Output the (X, Y) coordinate of the center of the cell containing the given text.  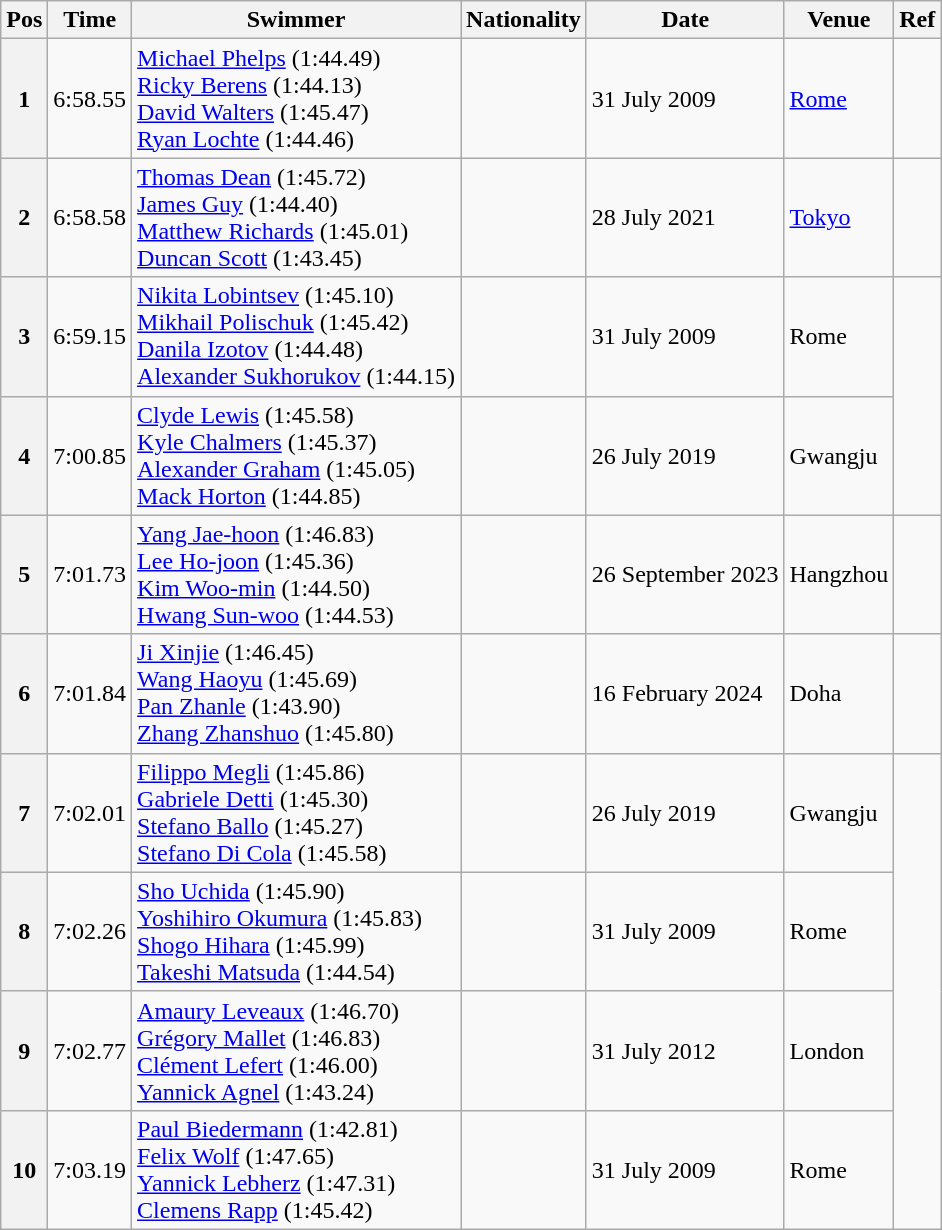
26 September 2023 (685, 574)
Ref (918, 20)
3 (24, 336)
2 (24, 218)
Nikita Lobintsev (1:45.10)Mikhail Polischuk (1:45.42)Danila Izotov (1:44.48)Alexander Sukhorukov (1:44.15) (296, 336)
Thomas Dean (1:45.72)James Guy (1:44.40)Matthew Richards (1:45.01)Duncan Scott (1:43.45) (296, 218)
Nationality (524, 20)
Pos (24, 20)
Paul Biedermann (1:42.81)Felix Wolf (1:47.65)Yannick Lebherz (1:47.31)Clemens Rapp (1:45.42) (296, 1170)
1 (24, 98)
10 (24, 1170)
7:01.84 (90, 694)
7:02.77 (90, 1050)
Amaury Leveaux (1:46.70)Grégory Mallet (1:46.83)Clément Lefert (1:46.00)Yannick Agnel (1:43.24) (296, 1050)
8 (24, 932)
Michael Phelps (1:44.49)Ricky Berens (1:44.13)David Walters (1:45.47)Ryan Lochte (1:44.46) (296, 98)
Doha (839, 694)
Venue (839, 20)
4 (24, 456)
Yang Jae-hoon (1:46.83)Lee Ho-joon (1:45.36)Kim Woo-min (1:44.50)Hwang Sun-woo (1:44.53) (296, 574)
7:01.73 (90, 574)
Time (90, 20)
6:58.58 (90, 218)
6 (24, 694)
7:00.85 (90, 456)
Sho Uchida (1:45.90)Yoshihiro Okumura (1:45.83)Shogo Hihara (1:45.99)Takeshi Matsuda (1:44.54) (296, 932)
6:58.55 (90, 98)
Ji Xinjie (1:46.45)Wang Haoyu (1:45.69)Pan Zhanle (1:43.90)Zhang Zhanshuo (1:45.80) (296, 694)
31 July 2012 (685, 1050)
Swimmer (296, 20)
Hangzhou (839, 574)
7:02.26 (90, 932)
Tokyo (839, 218)
Date (685, 20)
7:03.19 (90, 1170)
Filippo Megli (1:45.86)Gabriele Detti (1:45.30)Stefano Ballo (1:45.27)Stefano Di Cola (1:45.58) (296, 812)
28 July 2021 (685, 218)
London (839, 1050)
7 (24, 812)
5 (24, 574)
9 (24, 1050)
7:02.01 (90, 812)
6:59.15 (90, 336)
16 February 2024 (685, 694)
Clyde Lewis (1:45.58)Kyle Chalmers (1:45.37)Alexander Graham (1:45.05)Mack Horton (1:44.85) (296, 456)
